Determine the [X, Y] coordinate at the center of the cell enclosing the given text.  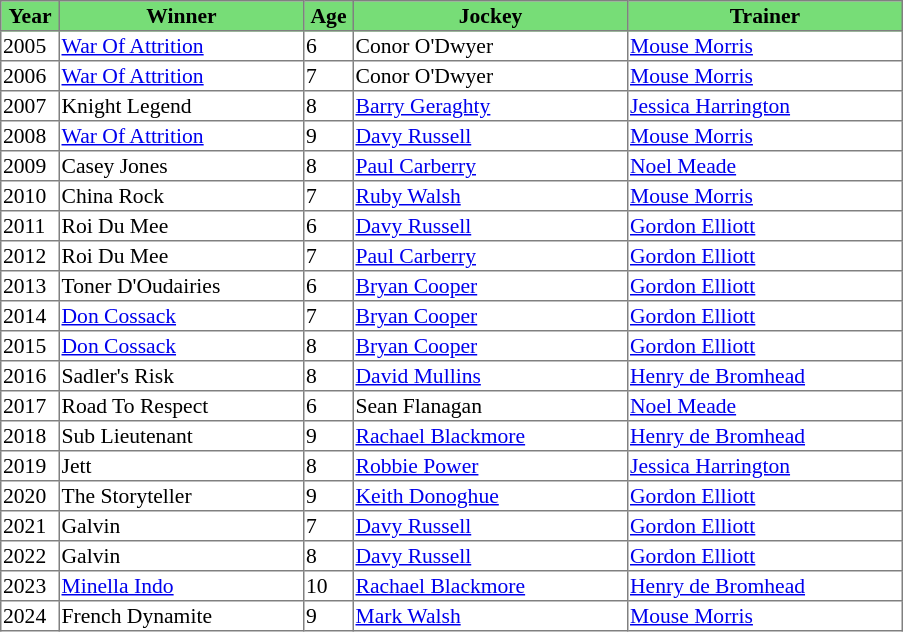
2007 [30, 106]
2023 [30, 586]
2009 [30, 166]
Ruby Walsh [490, 196]
2020 [30, 496]
2006 [30, 76]
French Dynamite [181, 616]
2008 [30, 136]
Sean Flanagan [490, 406]
2014 [30, 316]
Sub Lieutenant [181, 436]
Toner D'Oudairies [181, 286]
Casey Jones [181, 166]
Jockey [490, 16]
Sadler's Risk [181, 376]
Year [30, 16]
Robbie Power [490, 466]
2022 [30, 556]
Trainer [765, 16]
2013 [30, 286]
Mark Walsh [490, 616]
2017 [30, 406]
David Mullins [490, 376]
2005 [30, 46]
2010 [30, 196]
10 [329, 586]
2016 [30, 376]
2019 [30, 466]
2012 [30, 256]
The Storyteller [181, 496]
Jett [181, 466]
Minella Indo [181, 586]
2015 [30, 346]
2024 [30, 616]
Keith Donoghue [490, 496]
2011 [30, 226]
Age [329, 16]
2018 [30, 436]
Winner [181, 16]
2021 [30, 526]
China Rock [181, 196]
Barry Geraghty [490, 106]
Knight Legend [181, 106]
Road To Respect [181, 406]
